For the text-containing cell, return its midpoint in [x, y] coordinate format. 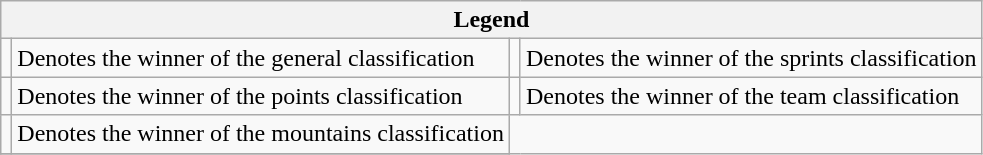
Denotes the winner of the mountains classification [261, 134]
Denotes the winner of the points classification [261, 96]
Denotes the winner of the sprints classification [751, 58]
Denotes the winner of the team classification [751, 96]
Legend [492, 20]
Denotes the winner of the general classification [261, 58]
